Pinpoint the cell where the given text exists, returning its [X, Y] midpoint coordinate. 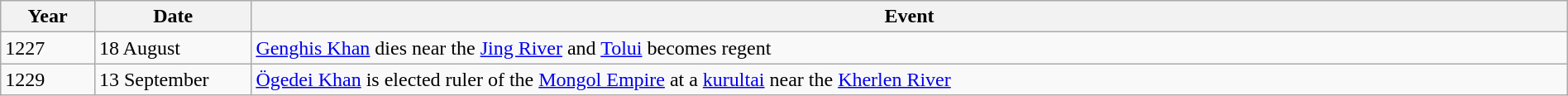
1227 [48, 48]
Genghis Khan dies near the Jing River and Tolui becomes regent [910, 48]
Date [172, 17]
1229 [48, 79]
Event [910, 17]
13 September [172, 79]
18 August [172, 48]
Ögedei Khan is elected ruler of the Mongol Empire at a kurultai near the Kherlen River [910, 79]
Year [48, 17]
